Extract the (x, y) coordinate from the center of the cell holding the provided text.  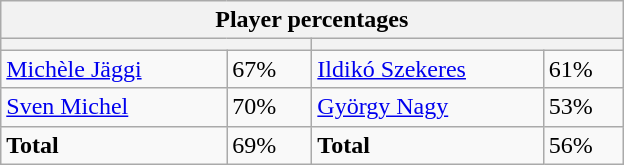
Player percentages (312, 20)
Michèle Jäggi (114, 69)
Ildikó Szekeres (428, 69)
György Nagy (428, 107)
56% (583, 145)
53% (583, 107)
67% (270, 69)
69% (270, 145)
70% (270, 107)
61% (583, 69)
Sven Michel (114, 107)
